Search for the cell housing the specified text and yield its (x, y) center coordinate. 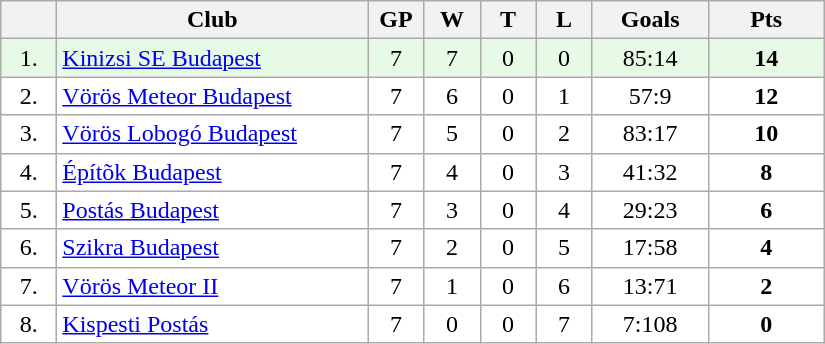
29:23 (650, 210)
7:108 (650, 324)
Goals (650, 20)
13:71 (650, 286)
85:14 (650, 58)
17:58 (650, 248)
8 (766, 172)
4. (29, 172)
W (452, 20)
41:32 (650, 172)
Postás Budapest (212, 210)
14 (766, 58)
T (508, 20)
83:17 (650, 134)
5. (29, 210)
10 (766, 134)
L (564, 20)
8. (29, 324)
Vörös Meteor Budapest (212, 96)
Vörös Lobogó Budapest (212, 134)
6. (29, 248)
57:9 (650, 96)
1. (29, 58)
Kinizsi SE Budapest (212, 58)
Club (212, 20)
Szikra Budapest (212, 248)
12 (766, 96)
Kispesti Postás (212, 324)
2. (29, 96)
Építõk Budapest (212, 172)
GP (396, 20)
Vörös Meteor II (212, 286)
7. (29, 286)
3. (29, 134)
Pts (766, 20)
